Find where the given text appears and provide that cell's center as [x, y] coordinate. 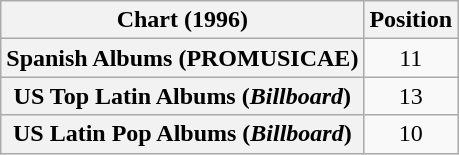
Chart (1996) [182, 20]
13 [411, 96]
US Top Latin Albums (Billboard) [182, 96]
11 [411, 58]
US Latin Pop Albums (Billboard) [182, 134]
10 [411, 134]
Position [411, 20]
Spanish Albums (PROMUSICAE) [182, 58]
